Detect which cell encompasses the target text, then output its [x, y] center coordinate. 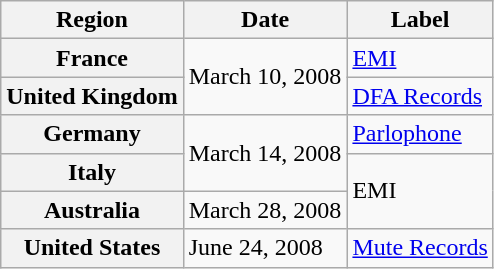
June 24, 2008 [265, 248]
Label [420, 20]
March 28, 2008 [265, 210]
Australia [92, 210]
Date [265, 20]
France [92, 58]
DFA Records [420, 96]
United Kingdom [92, 96]
Parlophone [420, 134]
March 14, 2008 [265, 153]
Mute Records [420, 248]
Region [92, 20]
Germany [92, 134]
March 10, 2008 [265, 77]
United States [92, 248]
Italy [92, 172]
